Return [X, Y] of the center of cell containing provided text 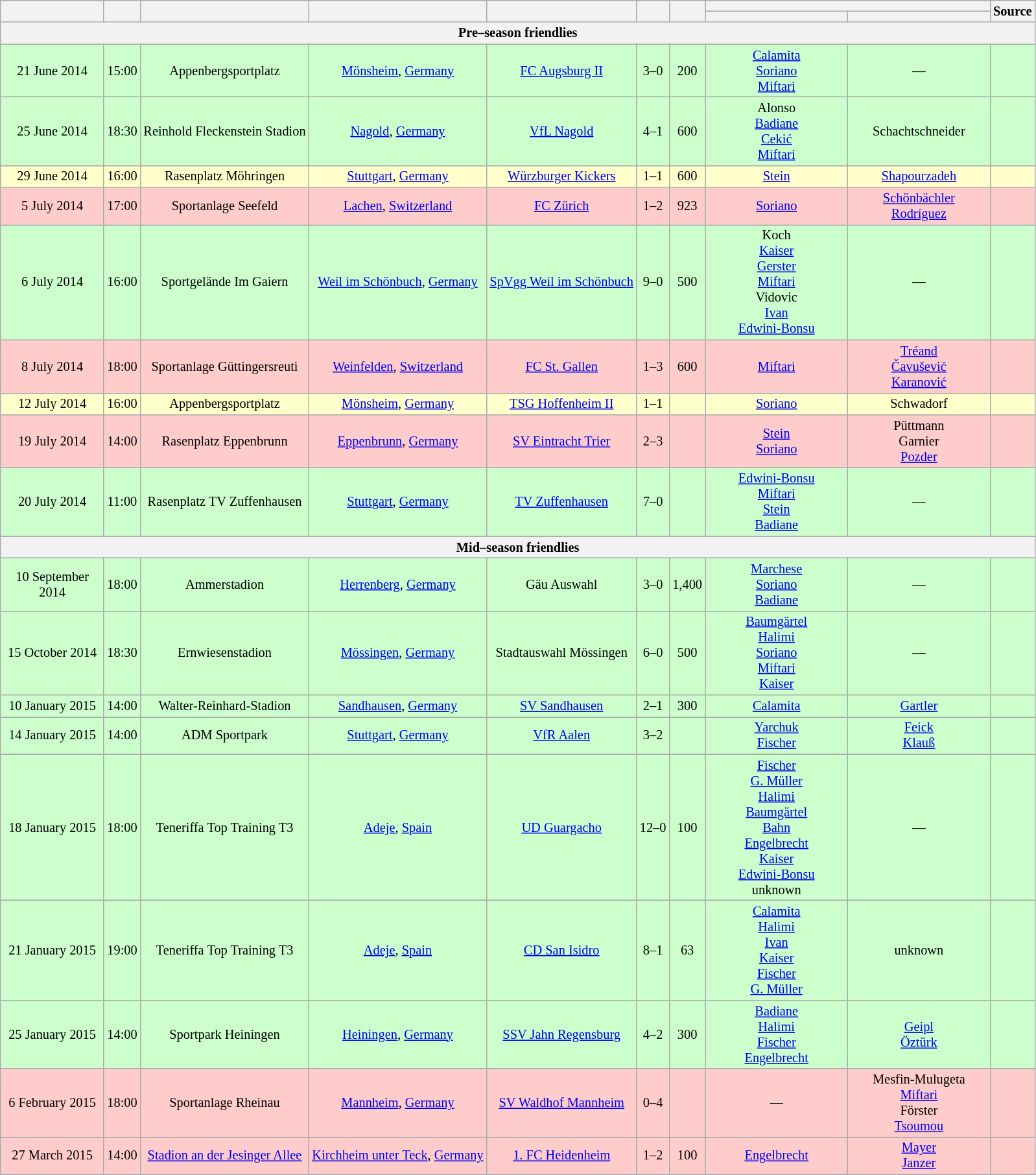
UD Guargacho [561, 827]
Eppenbrunn, Germany [398, 441]
Koch Kaiser Gerster Miftari Vidovic Ivan Edwini-Bonsu [777, 282]
15 October 2014 [53, 653]
Weinfelden, Switzerland [398, 366]
Ernwiesenstadion [225, 653]
VfR Aalen [561, 735]
Feick Klauß [919, 735]
Calamita Soriano Miftari [777, 71]
10 January 2015 [53, 706]
Schachtschneider [919, 131]
Lachen, Switzerland [398, 206]
Pre–season friendlies [518, 33]
Mayer Janzer [919, 1156]
4–2 [653, 1034]
Stein Soriano [777, 441]
18 January 2015 [53, 827]
Schönbächler Rodríguez [919, 206]
Shapourzadeh [919, 176]
Sportgelände Im Gaiern [225, 282]
Geipl Öztürk [919, 1034]
4–1 [653, 131]
Stadion an der Jesinger Allee [225, 1156]
Stadtauswahl Mössingen [561, 653]
Mesfin-Mulugeta Miftari Förster Tsoumou [919, 1103]
TSG Hoffenheim II [561, 404]
27 March 2015 [53, 1156]
SpVgg Weil im Schönbuch [561, 282]
Tréand Čavušević Karanović [919, 366]
Mössingen, Germany [398, 653]
19 July 2014 [53, 441]
SV Eintracht Trier [561, 441]
25 January 2015 [53, 1034]
2–1 [653, 706]
Weil im Schönbuch, Germany [398, 282]
Rasenplatz Möhringen [225, 176]
6 July 2014 [53, 282]
11:00 [122, 502]
Alonso Badiane Cekić Miftari [777, 131]
Engelbrecht [777, 1156]
21 January 2015 [53, 950]
7–0 [653, 502]
Edwini-Bonsu Miftari Stein Badiane [777, 502]
Würzburger Kickers [561, 176]
29 June 2014 [53, 176]
3–2 [653, 735]
FC Zürich [561, 206]
200 [687, 71]
63 [687, 950]
Marchese Soriano Badiane [777, 584]
Püttmann Garnier Pozder [919, 441]
12–0 [653, 827]
Sportanlage Seefeld [225, 206]
0–4 [653, 1103]
Yarchuk Fischer [777, 735]
Miftari [777, 366]
Mannheim, Germany [398, 1103]
Reinhold Fleckenstein Stadion [225, 131]
Gäu Auswahl [561, 584]
Badiane Halimi Fischer Engelbrecht [777, 1034]
923 [687, 206]
SV Waldhof Mannheim [561, 1103]
Rasenplatz TV Zuffenhausen [225, 502]
25 June 2014 [53, 131]
Heiningen, Germany [398, 1034]
Sandhausen, Germany [398, 706]
Mid–season friendlies [518, 547]
Herrenberg, Germany [398, 584]
2–3 [653, 441]
Sportpark Heiningen [225, 1034]
Rasenplatz Eppenbrunn [225, 441]
5 July 2014 [53, 206]
SV Sandhausen [561, 706]
10 September 2014 [53, 584]
12 July 2014 [53, 404]
Calamita [777, 706]
Fischer G. Müller Halimi Baumgärtel Bahn Engelbrecht Kaiser Edwini-Bonsu unknown [777, 827]
Ammerstadion [225, 584]
8–1 [653, 950]
FC Augsburg II [561, 71]
17:00 [122, 206]
Nagold, Germany [398, 131]
1,400 [687, 584]
VfL Nagold [561, 131]
8 July 2014 [53, 366]
CD San Isidro [561, 950]
1. FC Heidenheim [561, 1156]
Source [1013, 11]
Gartler [919, 706]
unknown [919, 950]
Schwadorf [919, 404]
TV Zuffenhausen [561, 502]
FC St. Gallen [561, 366]
ADM Sportpark [225, 735]
19:00 [122, 950]
9–0 [653, 282]
21 June 2014 [53, 71]
SSV Jahn Regensburg [561, 1034]
15:00 [122, 71]
6 February 2015 [53, 1103]
6–0 [653, 653]
Walter-Reinhard-Stadion [225, 706]
14 January 2015 [53, 735]
Kirchheim unter Teck, Germany [398, 1156]
1–3 [653, 366]
Baumgärtel Halimi Soriano Miftari Kaiser [777, 653]
Sportanlage Rheinau [225, 1103]
Calamita Halimi Ivan Kaiser Fischer G. Müller [777, 950]
Stein [777, 176]
20 July 2014 [53, 502]
Sportanlage Güttingersreuti [225, 366]
